Provide the [X, Y] coordinate of the cell's center where the given text is located.  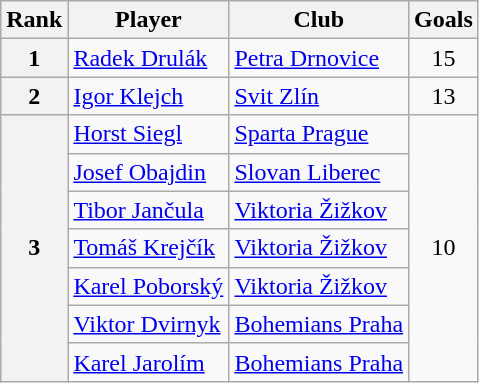
Horst Siegl [148, 134]
Player [148, 20]
13 [444, 96]
Josef Obajdin [148, 172]
Petra Drnovice [319, 58]
2 [34, 96]
Club [319, 20]
Igor Klejch [148, 96]
15 [444, 58]
Radek Drulák [148, 58]
Viktor Dvirnyk [148, 324]
Rank [34, 20]
10 [444, 248]
3 [34, 248]
Tibor Jančula [148, 210]
Tomáš Krejčík [148, 248]
Slovan Liberec [319, 172]
Goals [444, 20]
Sparta Prague [319, 134]
Karel Poborský [148, 286]
Svit Zlín [319, 96]
1 [34, 58]
Karel Jarolím [148, 362]
